Search for the cell housing the specified text and yield its (x, y) center coordinate. 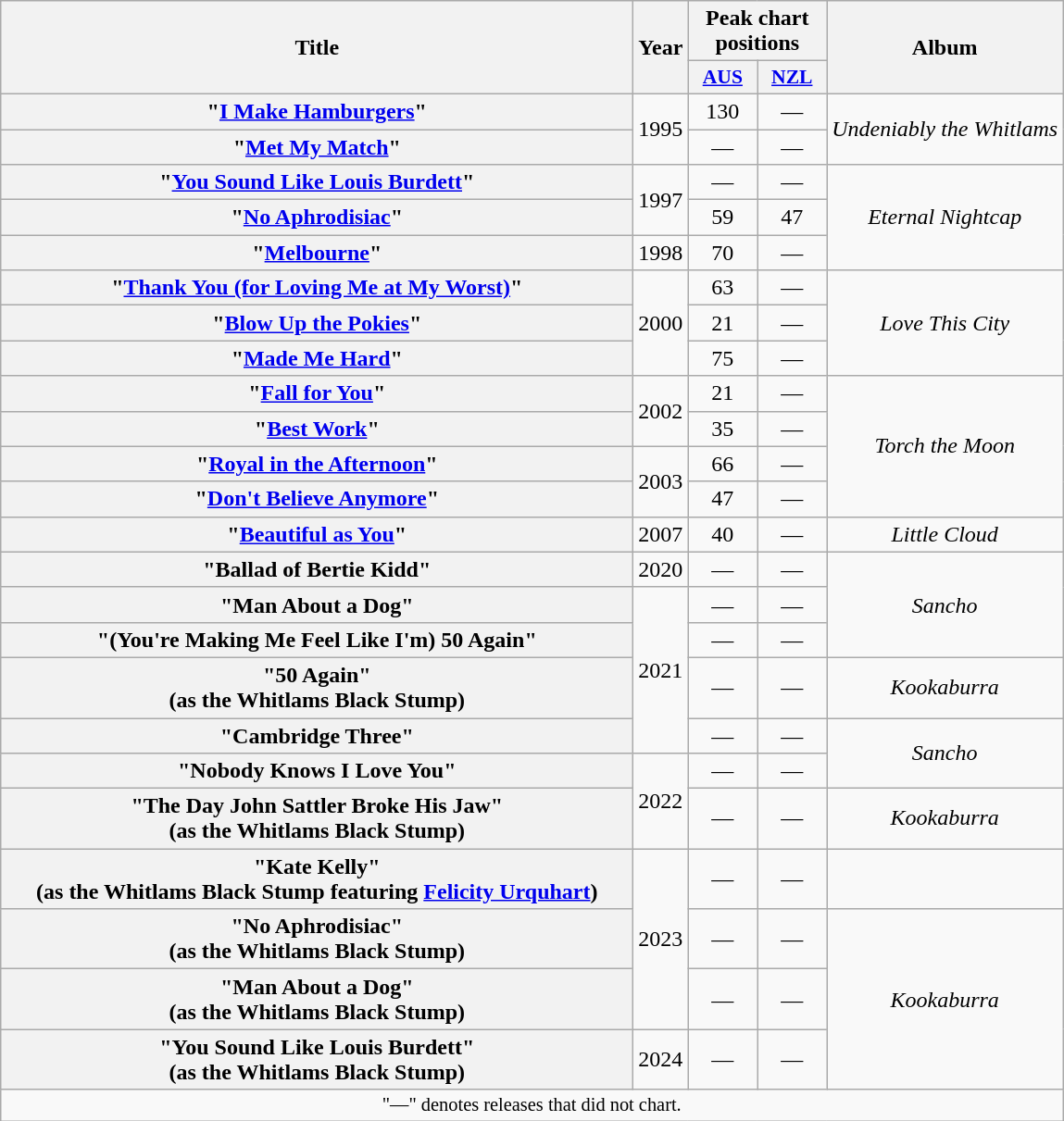
"Thank You (for Loving Me at My Worst)" (317, 288)
"Made Me Hard" (317, 358)
63 (722, 288)
"(You're Making Me Feel Like I'm) 50 Again" (317, 640)
"Nobody Knows I Love You" (317, 771)
"Melbourne" (317, 253)
"Man About a Dog" (as the Whitlams Black Stump) (317, 1000)
Little Cloud (945, 534)
2002 (661, 411)
Title (317, 48)
"Best Work" (317, 429)
35 (722, 429)
1997 (661, 200)
"Met My Match" (317, 147)
"You Sound Like Louis Burdett" (317, 182)
"Blow Up the Pokies" (317, 323)
2020 (661, 569)
Love This City (945, 323)
"Royal in the Afternoon" (317, 464)
66 (722, 464)
Year (661, 48)
"You Sound Like Louis Burdett" (as the Whitlams Black Stump) (317, 1059)
1995 (661, 129)
Torch the Moon (945, 446)
2024 (661, 1059)
Eternal Nightcap (945, 218)
2007 (661, 534)
2021 (661, 670)
"Ballad of Bertie Kidd" (317, 569)
59 (722, 218)
75 (722, 358)
"Man About a Dog" (317, 604)
"No Aphrodisiac" (317, 218)
2022 (661, 802)
"Don't Believe Anymore" (317, 499)
"50 Again" (as the Whitlams Black Stump) (317, 687)
1998 (661, 253)
"No Aphrodisiac" (as the Whitlams Black Stump) (317, 939)
AUS (722, 78)
"Fall for You" (317, 393)
Undeniably the Whitlams (945, 129)
40 (722, 534)
Peak chart positions (757, 31)
"—" denotes releases that did not chart. (532, 1105)
Album (945, 48)
70 (722, 253)
"Beautiful as You" (317, 534)
130 (722, 111)
"The Day John Sattler Broke His Jaw" (as the Whitlams Black Stump) (317, 818)
2003 (661, 481)
"Cambridge Three" (317, 736)
NZL (793, 78)
"I Make Hamburgers" (317, 111)
2000 (661, 323)
2023 (661, 939)
"Kate Kelly" (as the Whitlams Black Stump featuring Felicity Urquhart) (317, 879)
